Capture the cell that displays the provided text and extract its [X, Y] central coordinate. 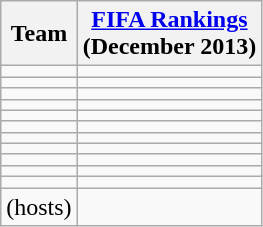
(hosts) [39, 207]
FIFA Rankings(December 2013) [170, 34]
Team [39, 34]
